Identify which cell holds the provided text, then report its [x, y] central coordinate. 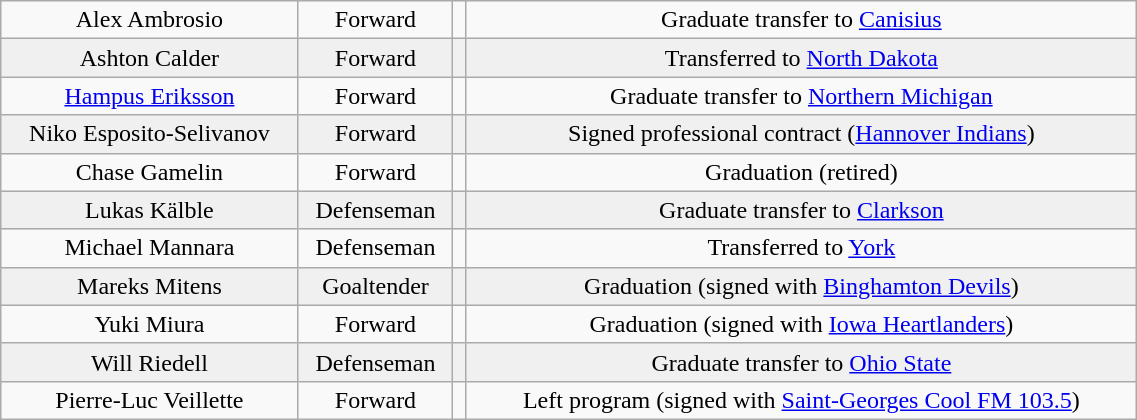
Graduation (retired) [802, 172]
Signed professional contract (Hannover Indians) [802, 134]
Graduate transfer to Clarkson [802, 210]
Lukas Kälble [150, 210]
Transferred to York [802, 248]
Graduate transfer to Ohio State [802, 362]
Graduation (signed with Binghamton Devils) [802, 286]
Graduate transfer to Canisius [802, 20]
Graduate transfer to Northern Michigan [802, 96]
Graduation (signed with Iowa Heartlanders) [802, 324]
Ashton Calder [150, 58]
Mareks Mitens [150, 286]
Niko Esposito-Selivanov [150, 134]
Pierre-Luc Veillette [150, 400]
Will Riedell [150, 362]
Michael Mannara [150, 248]
Left program (signed with Saint-Georges Cool FM 103.5) [802, 400]
Transferred to North Dakota [802, 58]
Hampus Eriksson [150, 96]
Yuki Miura [150, 324]
Goaltender [376, 286]
Chase Gamelin [150, 172]
Alex Ambrosio [150, 20]
